Provide the (x, y) coordinate of the cell's center where the given text is located.  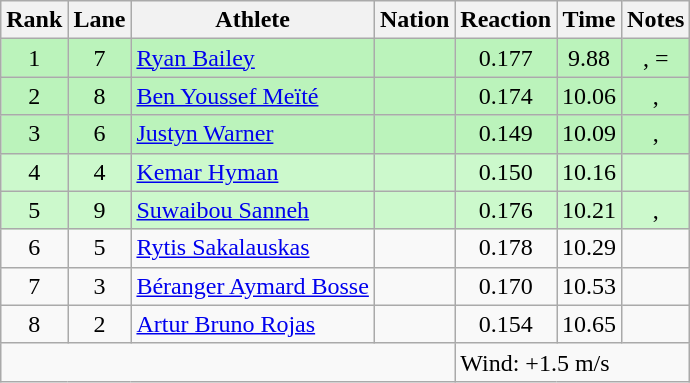
Time (590, 20)
Béranger Aymard Bosse (252, 286)
Rytis Sakalauskas (252, 248)
0.149 (506, 134)
Nation (414, 20)
Kemar Hyman (252, 172)
Athlete (252, 20)
1 (34, 58)
Justyn Warner (252, 134)
Ryan Bailey (252, 58)
, = (656, 58)
10.21 (590, 210)
0.178 (506, 248)
0.177 (506, 58)
10.16 (590, 172)
Wind: +1.5 m/s (572, 362)
Suwaibou Sanneh (252, 210)
10.65 (590, 324)
10.53 (590, 286)
0.174 (506, 96)
10.29 (590, 248)
0.176 (506, 210)
0.170 (506, 286)
Lane (100, 20)
10.06 (590, 96)
Ben Youssef Meïté (252, 96)
Rank (34, 20)
Notes (656, 20)
10.09 (590, 134)
Artur Bruno Rojas (252, 324)
9.88 (590, 58)
0.150 (506, 172)
Reaction (506, 20)
0.154 (506, 324)
9 (100, 210)
